Pinpoint the cell where the given text exists, returning its [X, Y] midpoint coordinate. 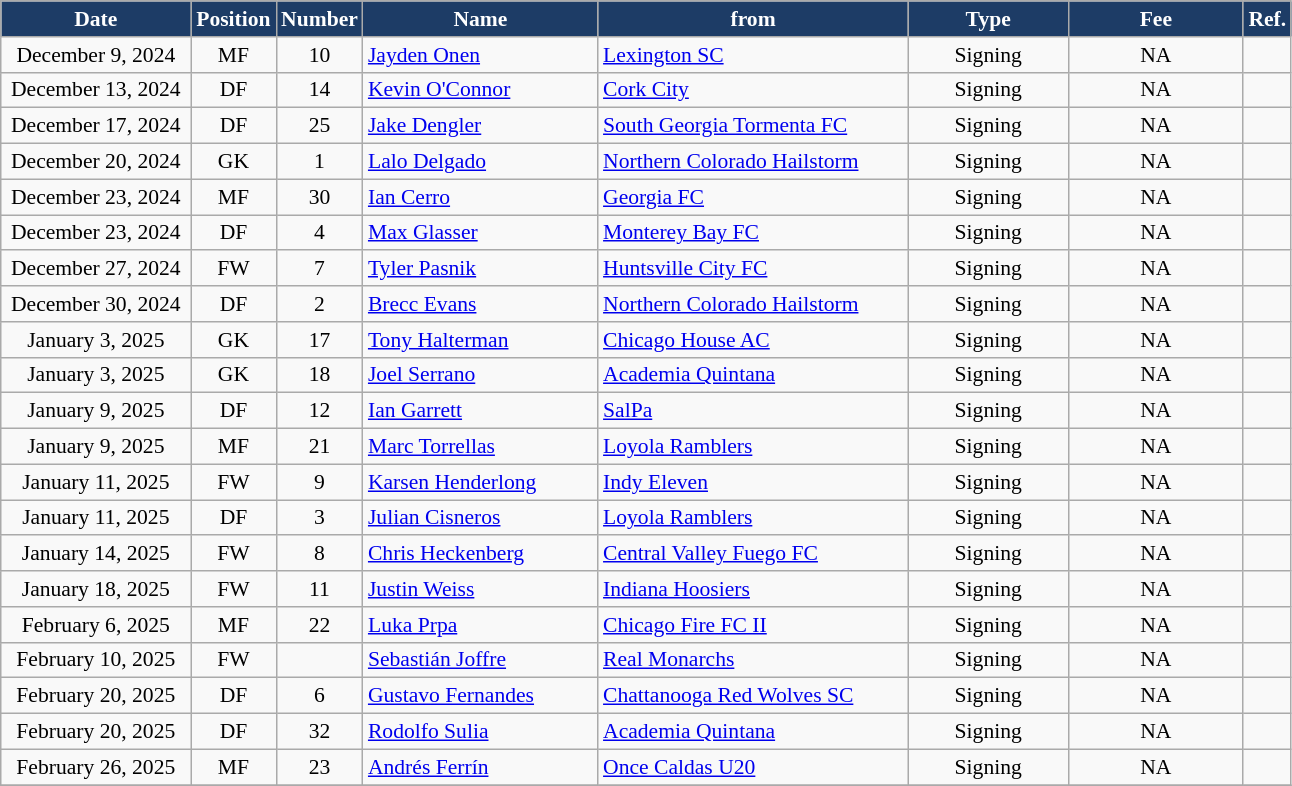
21 [320, 447]
30 [320, 197]
Tony Halterman [480, 340]
6 [320, 696]
11 [320, 589]
Huntsville City FC [753, 269]
Monterey Bay FC [753, 233]
12 [320, 411]
Fee [1156, 19]
Name [480, 19]
Chris Heckenberg [480, 554]
17 [320, 340]
Lalo Delgado [480, 162]
8 [320, 554]
9 [320, 482]
Marc Torrellas [480, 447]
Indy Eleven [753, 482]
Position [234, 19]
Rodolfo Sulia [480, 732]
14 [320, 90]
Karsen Henderlong [480, 482]
Brecc Evans [480, 304]
January 14, 2025 [96, 554]
December 27, 2024 [96, 269]
December 9, 2024 [96, 55]
Tyler Pasnik [480, 269]
Chicago House AC [753, 340]
Cork City [753, 90]
Joel Serrano [480, 375]
Julian Cisneros [480, 518]
Central Valley Fuego FC [753, 554]
Chattanooga Red Wolves SC [753, 696]
December 17, 2024 [96, 126]
Ian Garrett [480, 411]
Number [320, 19]
3 [320, 518]
Jayden Onen [480, 55]
from [753, 19]
Type [988, 19]
Jake Dengler [480, 126]
December 13, 2024 [96, 90]
Lexington SC [753, 55]
February 26, 2025 [96, 767]
Georgia FC [753, 197]
February 10, 2025 [96, 660]
Gustavo Fernandes [480, 696]
Sebastián Joffre [480, 660]
18 [320, 375]
2 [320, 304]
25 [320, 126]
Max Glasser [480, 233]
South Georgia Tormenta FC [753, 126]
23 [320, 767]
Ian Cerro [480, 197]
December 20, 2024 [96, 162]
Real Monarchs [753, 660]
January 18, 2025 [96, 589]
Luka Prpa [480, 625]
10 [320, 55]
Justin Weiss [480, 589]
Chicago Fire FC II [753, 625]
Once Caldas U20 [753, 767]
7 [320, 269]
Andrés Ferrín [480, 767]
4 [320, 233]
32 [320, 732]
Ref. [1267, 19]
December 30, 2024 [96, 304]
1 [320, 162]
February 6, 2025 [96, 625]
SalPa [753, 411]
Indiana Hoosiers [753, 589]
Date [96, 19]
22 [320, 625]
Kevin O'Connor [480, 90]
